Scan for the cell matching the given text and deliver its [X, Y] coordinate at center. 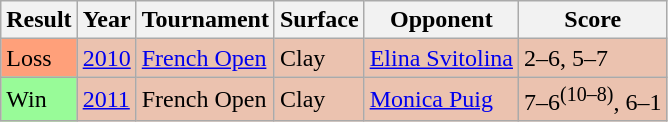
Monica Puig [441, 100]
Elina Svitolina [441, 58]
Result [39, 20]
2011 [106, 100]
2–6, 5–7 [593, 58]
Surface [319, 20]
Year [106, 20]
Win [39, 100]
Score [593, 20]
Opponent [441, 20]
7–6(10–8), 6–1 [593, 100]
Loss [39, 58]
2010 [106, 58]
Tournament [205, 20]
